Output the [X, Y] coordinate of the center of the cell containing the given text.  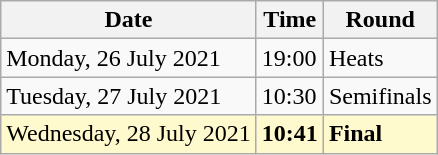
Tuesday, 27 July 2021 [129, 96]
Date [129, 20]
Round [380, 20]
19:00 [290, 58]
10:41 [290, 134]
Wednesday, 28 July 2021 [129, 134]
10:30 [290, 96]
Monday, 26 July 2021 [129, 58]
Final [380, 134]
Semifinals [380, 96]
Time [290, 20]
Heats [380, 58]
